Return the [x, y] coordinate for the center point of the cell that contains the specified text.  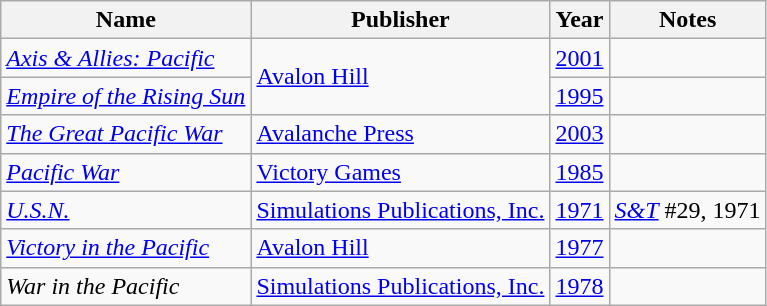
Pacific War [126, 172]
Axis & Allies: Pacific [126, 58]
1971 [580, 210]
Notes [688, 20]
Avalanche Press [400, 134]
Victory in the Pacific [126, 248]
S&T #29, 1971 [688, 210]
Empire of the Rising Sun [126, 96]
Name [126, 20]
1978 [580, 286]
U.S.N. [126, 210]
Publisher [400, 20]
1977 [580, 248]
Year [580, 20]
2003 [580, 134]
Victory Games [400, 172]
1985 [580, 172]
1995 [580, 96]
2001 [580, 58]
War in the Pacific [126, 286]
The Great Pacific War [126, 134]
